Extract the (x, y) coordinate from the center of the cell holding the provided text.  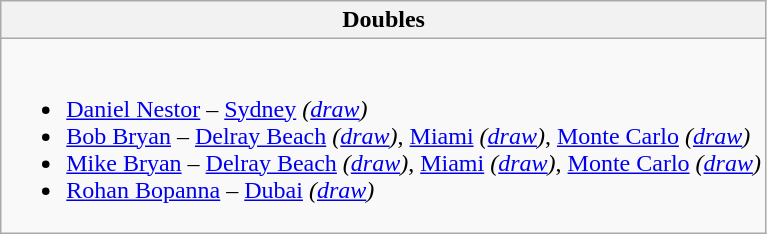
Doubles (384, 20)
